Search for the cell housing the specified text and yield its [X, Y] center coordinate. 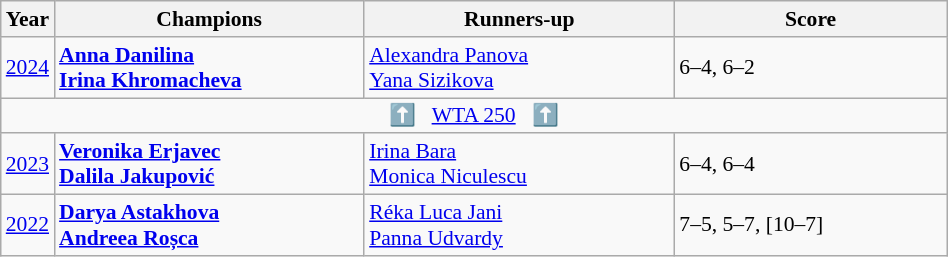
2022 [28, 226]
Year [28, 19]
2024 [28, 68]
6–4, 6–2 [810, 68]
Darya Astakhova Andreea Roșca [209, 226]
Anna Danilina Irina Khromacheva [209, 68]
Veronika Erjavec Dalila Jakupović [209, 164]
Alexandra Panova Yana Sizikova [519, 68]
6–4, 6–4 [810, 164]
Champions [209, 19]
⬆️ WTA 250 ⬆️ [474, 116]
2023 [28, 164]
Réka Luca Jani Panna Udvardy [519, 226]
Runners-up [519, 19]
Irina Bara Monica Niculescu [519, 164]
7–5, 5–7, [10–7] [810, 226]
Score [810, 19]
